Return (x, y) of the center of cell containing provided text 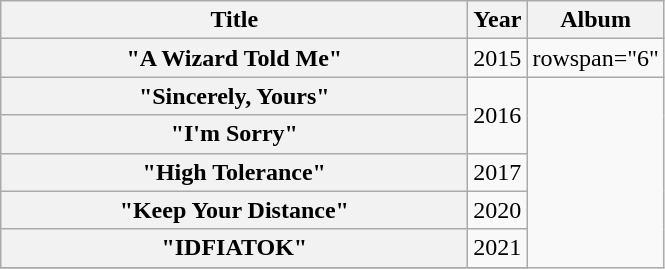
rowspan="6" (596, 58)
2020 (498, 210)
"IDFIATOK" (234, 248)
Year (498, 20)
"Keep Your Distance" (234, 210)
"I'm Sorry" (234, 134)
2016 (498, 115)
2015 (498, 58)
"High Tolerance" (234, 172)
Album (596, 20)
"A Wizard Told Me" (234, 58)
Title (234, 20)
"Sincerely, Yours" (234, 96)
2017 (498, 172)
2021 (498, 248)
